Capture the cell that displays the provided text and extract its [X, Y] central coordinate. 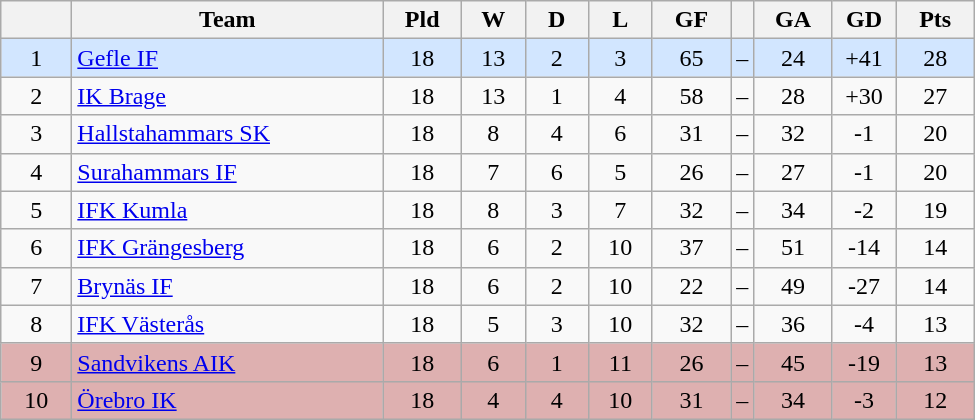
-19 [864, 362]
L [621, 20]
9 [36, 362]
IK Brage [228, 96]
GF [692, 20]
65 [692, 58]
Brynäs IF [228, 286]
-4 [864, 324]
Pts [936, 20]
GD [864, 20]
37 [692, 248]
22 [692, 286]
IFK Västerås [228, 324]
Pld [422, 20]
Sandvikens AIK [228, 362]
Hallstahammars SK [228, 134]
-3 [864, 400]
12 [936, 400]
Örebro IK [228, 400]
45 [794, 362]
24 [794, 58]
Gefle IF [228, 58]
-14 [864, 248]
51 [794, 248]
GA [794, 20]
+30 [864, 96]
IFK Kumla [228, 210]
D [557, 20]
IFK Grängesberg [228, 248]
19 [936, 210]
11 [621, 362]
36 [794, 324]
Team [228, 20]
W [493, 20]
-2 [864, 210]
49 [794, 286]
-27 [864, 286]
+41 [864, 58]
Surahammars IF [228, 172]
58 [692, 96]
